From the cell containing the given text, extract its center point as (x, y) coordinate. 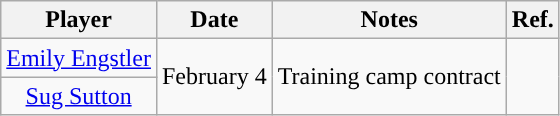
Date (214, 20)
Emily Engstler (79, 58)
Player (79, 20)
Notes (389, 20)
Ref. (532, 20)
February 4 (214, 77)
Training camp contract (389, 77)
Sug Sutton (79, 96)
